Output the (X, Y) coordinate of the center of the cell containing the given text.  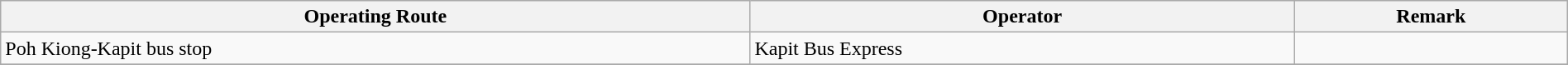
Kapit Bus Express (1022, 48)
Poh Kiong-Kapit bus stop (375, 48)
Remark (1431, 17)
Operator (1022, 17)
Operating Route (375, 17)
